Return the (X, Y) coordinate for the center point of the cell that contains the specified text.  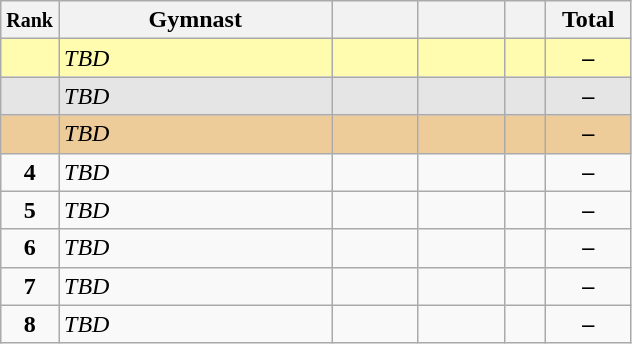
Rank (30, 20)
Total (588, 20)
4 (30, 172)
7 (30, 286)
8 (30, 324)
6 (30, 248)
5 (30, 210)
Gymnast (195, 20)
